Search for the cell housing the specified text and yield its (X, Y) center coordinate. 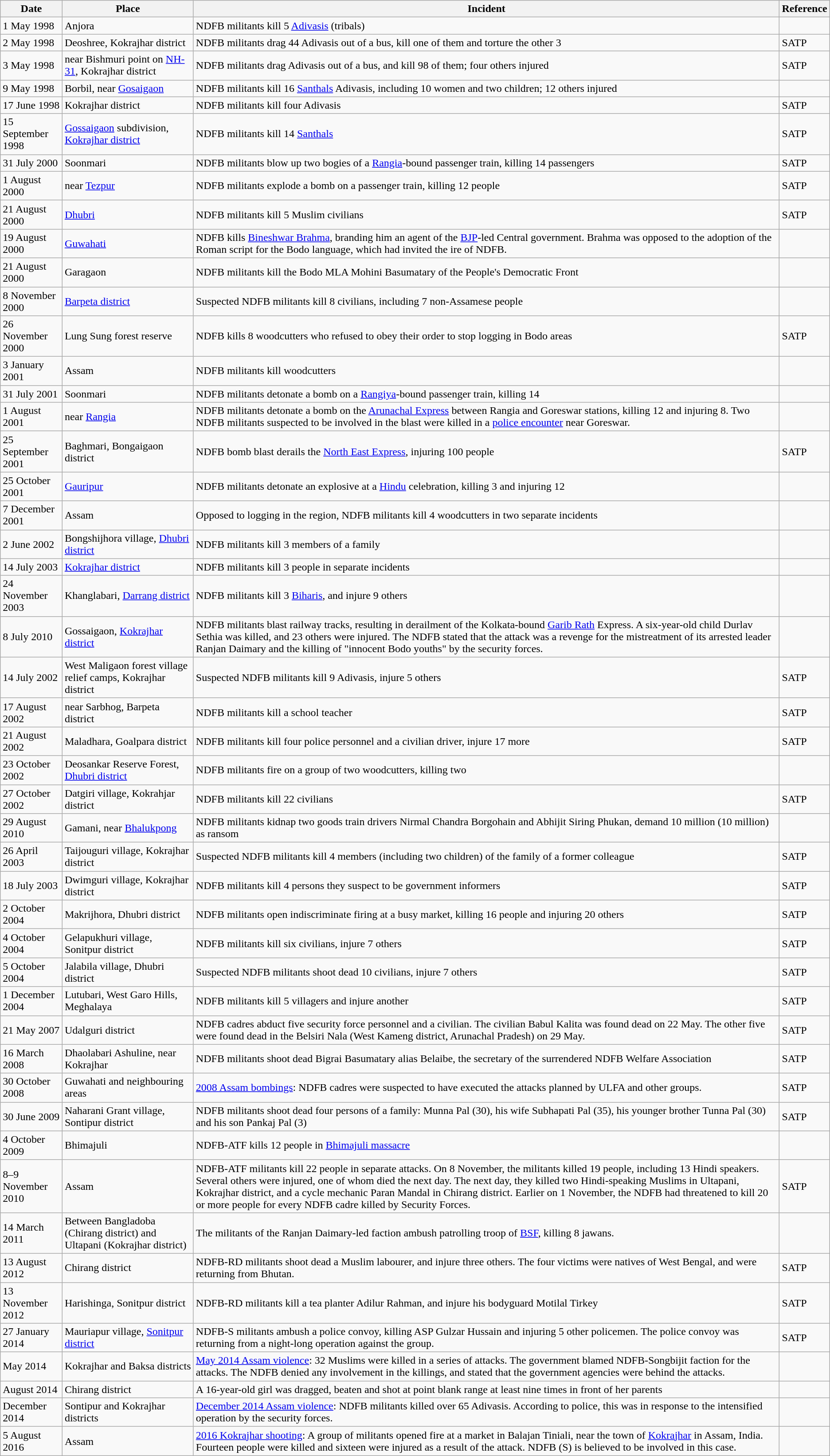
NDFB kills 8 woodcutters who refused to obey their order to stop logging in Bodo areas (486, 336)
8 July 2010 (31, 637)
Gamani, near Bhalukpong (128, 828)
1 May 1998 (31, 26)
Bhimajuli (128, 1145)
Harishinga, Sonitpur district (128, 1303)
Mauriapur village, Sonitpur district (128, 1338)
Baghmari, Bongaigaon district (128, 452)
25 September 2001 (31, 452)
NDFB militants kill 3 members of a family (486, 544)
Deoshree, Kokrajhar district (128, 43)
NDFB militants explode a bomb on a passenger train, killing 12 people (486, 185)
18 July 2003 (31, 885)
NDFB militants kill four Adivasis (486, 105)
NDFB militants drag Adivasis out of a bus, and kill 98 of them; four others injured (486, 66)
August 2014 (31, 1389)
NDFB militants kill 22 civilians (486, 799)
near Rangia (128, 417)
13 November 2012 (31, 1303)
Dhubri (128, 215)
Lung Sung forest reserve (128, 336)
Dhaolabari Ashuline, near Kokrajhar (128, 1059)
Gelapukhuri village, Sonitpur district (128, 943)
Reference (804, 9)
NDFB militants kill 3 Biharis, and injure 9 others (486, 596)
NDFB militants shoot dead Bigrai Basumatary alias Belaibe, the secretary of the surrendered NDFB Welfare Association (486, 1059)
Udalguri district (128, 1030)
2 October 2004 (31, 915)
A 16-year-old girl was dragged, beaten and shot at point blank range at least nine times in front of her parents (486, 1389)
NDFB militants kill woodcutters (486, 371)
30 June 2009 (31, 1116)
The militants of the Ranjan Daimary-led faction ambush patrolling troop of BSF, killing 8 jawans. (486, 1233)
5 August 2016 (31, 1441)
NDFB militants kill six civilians, injure 7 others (486, 943)
NDFB militants kill 3 people in separate incidents (486, 567)
26 April 2003 (31, 857)
31 July 2001 (31, 394)
Gossaigaon subdivision, Kokrajhar district (128, 134)
Suspected NDFB militants kill 9 Adivasis, injure 5 others (486, 677)
3 May 1998 (31, 66)
4 October 2004 (31, 943)
NDFB-RD militants kill a tea planter Adilur Rahman, and injure his bodyguard Motilal Tirkey (486, 1303)
25 October 2001 (31, 486)
NDFB militants kill a school teacher (486, 712)
Deosankar Reserve Forest, Dhubri district (128, 770)
West Maligaon forest village relief camps, Kokrajhar district (128, 677)
29 August 2010 (31, 828)
9 May 1998 (31, 88)
NDFB militants kidnap two goods train drivers Nirmal Chandra Borgohain and Abhijit Siring Phukan, demand 10 million (10 million) as ransom (486, 828)
December 2014 (31, 1413)
4 October 2009 (31, 1145)
21 May 2007 (31, 1030)
1 December 2004 (31, 1001)
Suspected NDFB militants shoot dead 10 civilians, injure 7 others (486, 972)
NDFB militants kill the Bodo MLA Mohini Basumatary of the People's Democratic Front (486, 272)
Bongshijhora village, Dhubri district (128, 544)
27 October 2002 (31, 799)
Kokrajhar and Baksa districts (128, 1366)
23 October 2002 (31, 770)
NDFB militants blow up two bogies of a Rangia-bound passenger train, killing 14 passengers (486, 163)
Maladhara, Goalpara district (128, 741)
19 August 2000 (31, 243)
Garagaon (128, 272)
26 November 2000 (31, 336)
Dwimguri village, Kokrajhar district (128, 885)
Naharani Grant village, Sontipur district (128, 1116)
15 September 1998 (31, 134)
2 June 2002 (31, 544)
NDFB militants detonate an explosive at a Hindu celebration, killing 3 and injuring 12 (486, 486)
2 May 1998 (31, 43)
30 October 2008 (31, 1088)
Khanglabari, Darrang district (128, 596)
3 January 2001 (31, 371)
Suspected NDFB militants kill 4 members (including two children) of the family of a former colleague (486, 857)
Between Bangladoba (Chirang district) and Ultapani (Kokrajhar district) (128, 1233)
14 July 2003 (31, 567)
Anjora (128, 26)
NDFB militants detonate a bomb on a Rangiya-bound passenger train, killing 14 (486, 394)
Datgiri village, Kokrahjar district (128, 799)
7 December 2001 (31, 516)
Barpeta district (128, 301)
24 November 2003 (31, 596)
14 March 2011 (31, 1233)
16 March 2008 (31, 1059)
Date (31, 9)
14 July 2002 (31, 677)
5 October 2004 (31, 972)
Incident (486, 9)
NDFB militants drag 44 Adivasis out of a bus, kill one of them and torture the other 3 (486, 43)
Suspected NDFB militants kill 8 civilians, including 7 non-Assamese people (486, 301)
NDFB militants kill 5 villagers and injure another (486, 1001)
Guwahati and neighbouring areas (128, 1088)
Taijouguri village, Kokrajhar district (128, 857)
May 2014 (31, 1366)
NDFB militants kill four police personnel and a civilian driver, injure 17 more (486, 741)
NDFB militants kill 14 Santhals (486, 134)
Guwahati (128, 243)
near Sarbhog, Barpeta district (128, 712)
NDFB militants kill 5 Muslim civilians (486, 215)
17 August 2002 (31, 712)
17 June 1998 (31, 105)
1 August 2000 (31, 185)
NDFB militants fire on a group of two woodcutters, killing two (486, 770)
31 July 2000 (31, 163)
Gauripur (128, 486)
NDFB militants kill 16 Santhals Adivasis, including 10 women and two children; 12 others injured (486, 88)
2008 Assam bombings: NDFB cadres were suspected to have executed the attacks planned by ULFA and other groups. (486, 1088)
Opposed to logging in the region, NDFB militants kill 4 woodcutters in two separate incidents (486, 516)
1 August 2001 (31, 417)
Jalabila village, Dhubri district (128, 972)
NDFB militants kill 5 Adivasis (tribals) (486, 26)
NDFB militants open indiscriminate firing at a busy market, killing 16 people and injuring 20 others (486, 915)
near Bishmuri point on NH-31, Kokrajhar district (128, 66)
NDFB-ATF kills 12 people in Bhimajuli massacre (486, 1145)
8–9 November 2010 (31, 1186)
8 November 2000 (31, 301)
NDFB militants kill 4 persons they suspect to be government informers (486, 885)
NDFB bomb blast derails the North East Express, injuring 100 people (486, 452)
Borbil, near Gosaigaon (128, 88)
27 January 2014 (31, 1338)
Lutubari, West Garo Hills, Meghalaya (128, 1001)
near Tezpur (128, 185)
Place (128, 9)
Makrijhora, Dhubri district (128, 915)
21 August 2002 (31, 741)
13 August 2012 (31, 1268)
Sontipur and Kokrajhar districts (128, 1413)
Gossaigaon, Kokrajhar district (128, 637)
